Output the (x, y) coordinate of the center of the cell containing the given text.  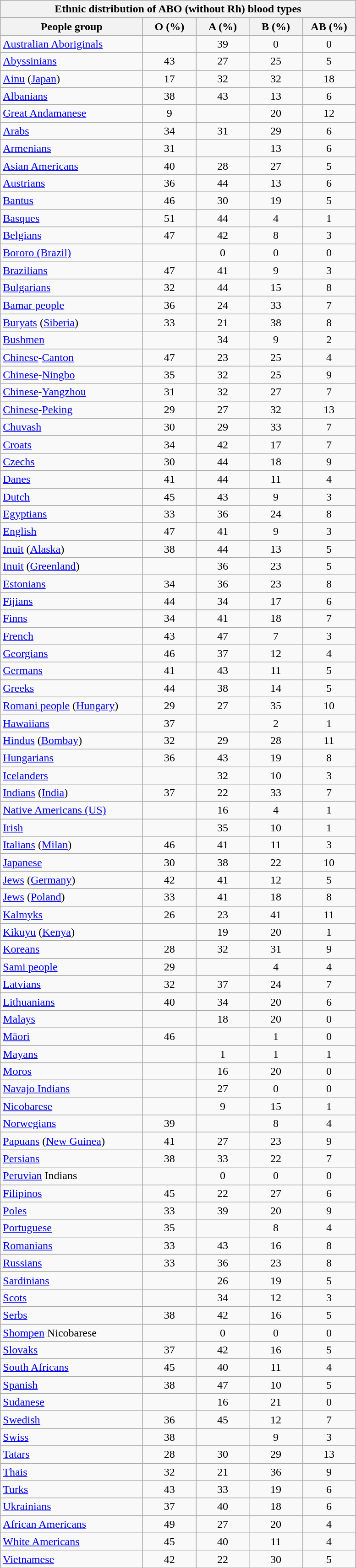
Inuit (Greenland) (71, 566)
Latvians (71, 984)
Bamar people (71, 305)
Croats (71, 444)
Spanish (71, 1385)
Asian Americans (71, 166)
Tatars (71, 1455)
Shompen Nicobarese (71, 1333)
Bushmen (71, 340)
Basques (71, 218)
Dutch (71, 496)
Kalmyks (71, 915)
Filipinos (71, 1193)
Greeks (71, 688)
Egyptians (71, 514)
AB (%) (329, 27)
Romanians (71, 1245)
Icelanders (71, 776)
French (71, 636)
Austrians (71, 183)
Romani people (Hungary) (71, 706)
Sardinians (71, 1280)
Koreans (71, 949)
Ukrainians (71, 1507)
Jews (Poland) (71, 897)
Norwegians (71, 1124)
Inuit (Alaska) (71, 549)
White Americans (71, 1541)
Brazilians (71, 270)
Mayans (71, 1054)
Malays (71, 1019)
Bororo (Brazil) (71, 253)
Abyssinians (71, 61)
People group (71, 27)
Russians (71, 1263)
Bulgarians (71, 288)
African Americans (71, 1524)
Italians (Milan) (71, 845)
Bantus (71, 200)
Serbs (71, 1315)
Persians (71, 1158)
Chinese-Canton (71, 357)
Sami people (71, 967)
Jews (Germany) (71, 880)
Sudanese (71, 1402)
Chinese-Peking (71, 410)
Chinese-Yangzhou (71, 392)
Hungarians (71, 758)
Hindus (Bombay) (71, 740)
Irish (71, 828)
Arabs (71, 131)
Fijians (71, 601)
Georgians (71, 653)
Vietnamese (71, 1559)
A (%) (223, 27)
Poles (71, 1211)
Great Andamanese (71, 113)
Australian Aboriginals (71, 44)
Thais (71, 1472)
Hawaiians (71, 723)
Indians (India) (71, 793)
Kikuyu (Kenya) (71, 932)
Armenians (71, 148)
Papuans (New Guinea) (71, 1141)
Belgians (71, 236)
Chinese-Ningbo (71, 375)
Albanians (71, 96)
Navajo Indians (71, 1089)
Swiss (71, 1437)
Germans (71, 671)
Portuguese (71, 1228)
Māori (71, 1036)
Danes (71, 479)
Ethnic distribution of ABO (without Rh) blood types (178, 9)
Czechs (71, 462)
South Africans (71, 1368)
Finns (71, 619)
14 (276, 688)
Peruvian Indians (71, 1176)
B (%) (276, 27)
Nicobarese (71, 1106)
Moros (71, 1072)
Swedish (71, 1420)
Estonians (71, 584)
English (71, 532)
51 (170, 218)
49 (170, 1524)
Turks (71, 1489)
Native Americans (US) (71, 810)
Japanese (71, 862)
Ainu (Japan) (71, 79)
Chuvash (71, 427)
Scots (71, 1298)
O (%) (170, 27)
Slovaks (71, 1350)
Lithuanians (71, 1002)
Buryats (Siberia) (71, 323)
